Identify which cell holds the provided text, then report its [x, y] central coordinate. 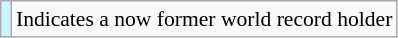
Indicates a now former world record holder [204, 19]
